Capture the cell that displays the provided text and extract its (X, Y) central coordinate. 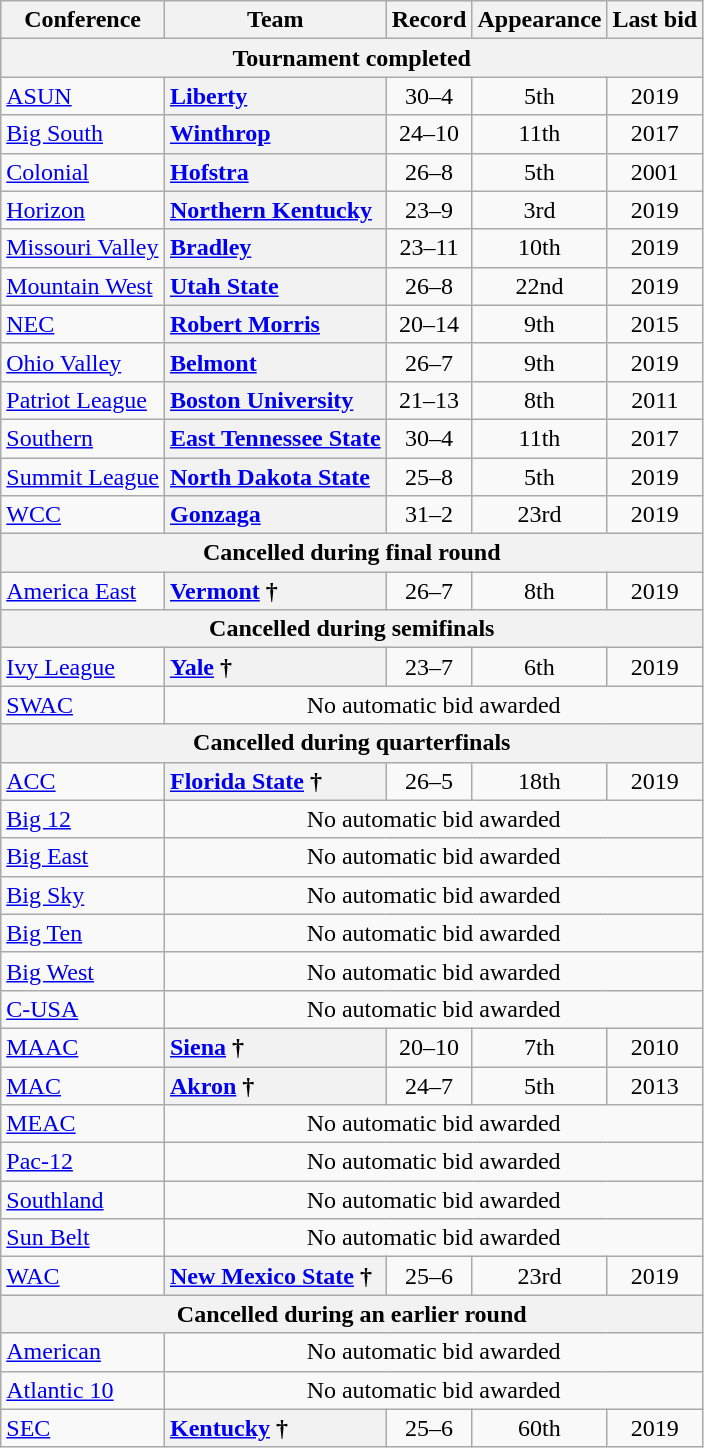
Gonzaga (275, 515)
North Dakota State (275, 477)
23–11 (429, 248)
NEC (83, 324)
New Mexico State † (275, 1276)
18th (540, 781)
Akron † (275, 1085)
24–10 (429, 134)
Boston University (275, 400)
Big West (83, 971)
Colonial (83, 172)
Siena † (275, 1047)
Ivy League (83, 667)
60th (540, 1428)
Horizon (83, 210)
Liberty (275, 96)
Cancelled during final round (352, 553)
Record (429, 20)
Team (275, 20)
7th (540, 1047)
Cancelled during semifinals (352, 629)
C-USA (83, 1009)
Big Sky (83, 895)
Mountain West (83, 286)
25–8 (429, 477)
ACC (83, 781)
Utah State (275, 286)
MAAC (83, 1047)
Winthrop (275, 134)
SEC (83, 1428)
23–9 (429, 210)
MEAC (83, 1124)
26–5 (429, 781)
2011 (655, 400)
Pac-12 (83, 1162)
Kentucky † (275, 1428)
MAC (83, 1085)
Patriot League (83, 400)
Big 12 (83, 819)
Sun Belt (83, 1238)
2013 (655, 1085)
East Tennessee State (275, 438)
2010 (655, 1047)
SWAC (83, 705)
Big East (83, 857)
America East (83, 591)
2001 (655, 172)
20–10 (429, 1047)
10th (540, 248)
Northern Kentucky (275, 210)
Hofstra (275, 172)
Appearance (540, 20)
23–7 (429, 667)
20–14 (429, 324)
21–13 (429, 400)
WAC (83, 1276)
ASUN (83, 96)
Ohio Valley (83, 362)
Tournament completed (352, 58)
Cancelled during an earlier round (352, 1314)
2015 (655, 324)
Vermont † (275, 591)
Belmont (275, 362)
6th (540, 667)
Atlantic 10 (83, 1390)
31–2 (429, 515)
22nd (540, 286)
24–7 (429, 1085)
American (83, 1352)
Cancelled during quarterfinals (352, 743)
Big Ten (83, 933)
Southland (83, 1200)
Yale † (275, 667)
Last bid (655, 20)
WCC (83, 515)
3rd (540, 210)
Summit League (83, 477)
Missouri Valley (83, 248)
Big South (83, 134)
Bradley (275, 248)
Conference (83, 20)
Robert Morris (275, 324)
Southern (83, 438)
Florida State † (275, 781)
